Return the (X, Y) coordinate for the center point of the cell that contains the specified text.  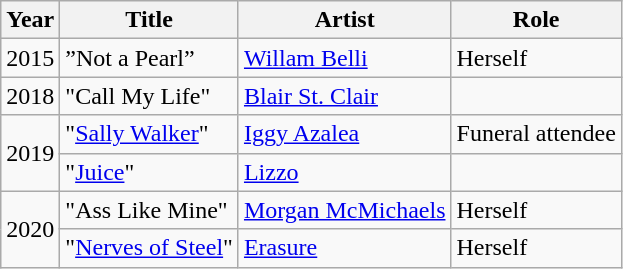
Artist (344, 20)
"Sally Walker" (150, 134)
Title (150, 20)
Iggy Azalea (344, 134)
"Nerves of Steel" (150, 248)
Morgan McMichaels (344, 210)
2018 (30, 96)
Funeral attendee (536, 134)
"Juice" (150, 172)
2019 (30, 153)
2020 (30, 229)
Erasure (344, 248)
Blair St. Clair (344, 96)
”Not a Pearl” (150, 58)
Role (536, 20)
Year (30, 20)
"Ass Like Mine" (150, 210)
2015 (30, 58)
"Call My Life" (150, 96)
Willam Belli (344, 58)
Lizzo (344, 172)
